Output the (x, y) coordinate of the center of the cell containing the given text.  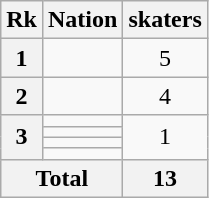
13 (165, 178)
3 (22, 137)
5 (165, 58)
Total (62, 178)
skaters (165, 20)
Nation (82, 20)
2 (22, 96)
Rk (22, 20)
4 (165, 96)
